Locate the cell with the specified text and output its (X, Y) center coordinate. 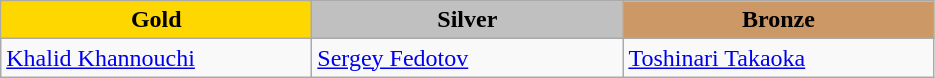
Gold (156, 20)
Sergey Fedotov (468, 58)
Bronze (778, 20)
Silver (468, 20)
Toshinari Takaoka (778, 58)
Khalid Khannouchi (156, 58)
